Extract the [X, Y] coordinate from the center of the cell holding the provided text.  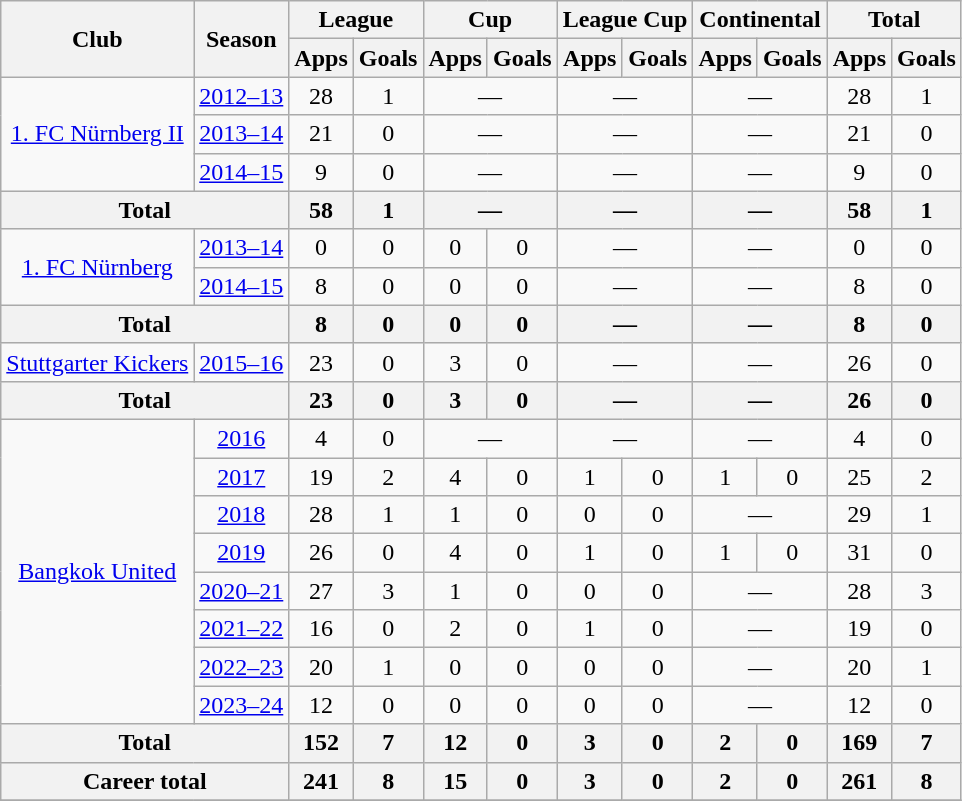
241 [321, 781]
27 [321, 591]
1. FC Nürnberg II [98, 134]
2018 [242, 515]
29 [859, 515]
152 [321, 743]
1. FC Nürnberg [98, 267]
2012–13 [242, 96]
Club [98, 39]
25 [859, 477]
2020–21 [242, 591]
261 [859, 781]
169 [859, 743]
2016 [242, 438]
15 [455, 781]
Continental [760, 20]
16 [321, 629]
League Cup [625, 20]
31 [859, 553]
League [356, 20]
2015–16 [242, 362]
2023–24 [242, 705]
Stuttgarter Kickers [98, 362]
2022–23 [242, 667]
2019 [242, 553]
Career total [145, 781]
Cup [490, 20]
2021–22 [242, 629]
2017 [242, 477]
Season [242, 39]
Bangkok United [98, 571]
